From the cell containing the given text, extract its center point as (x, y) coordinate. 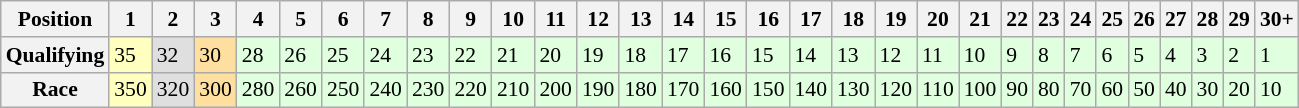
32 (174, 55)
40 (1176, 90)
220 (470, 90)
Race (55, 90)
90 (1017, 90)
130 (854, 90)
170 (684, 90)
180 (640, 90)
50 (1144, 90)
60 (1112, 90)
350 (130, 90)
230 (428, 90)
120 (896, 90)
100 (980, 90)
260 (300, 90)
80 (1049, 90)
140 (810, 90)
190 (598, 90)
70 (1081, 90)
110 (938, 90)
Position (55, 19)
280 (258, 90)
160 (726, 90)
240 (386, 90)
150 (768, 90)
300 (216, 90)
29 (1239, 19)
200 (556, 90)
250 (344, 90)
210 (514, 90)
30+ (1277, 19)
320 (174, 90)
Qualifying (55, 55)
27 (1176, 19)
35 (130, 55)
